Locate the cell with the specified text and output its (X, Y) center coordinate. 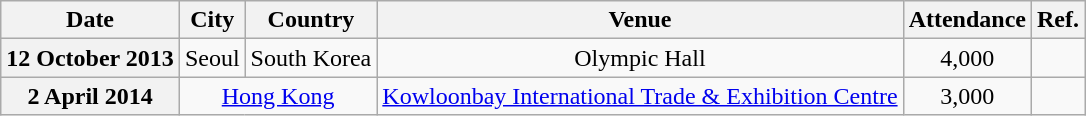
Seoul (212, 58)
Date (90, 20)
Ref. (1058, 20)
Kowloonbay International Trade & Exhibition Centre (640, 96)
Venue (640, 20)
12 October 2013 (90, 58)
Hong Kong (278, 96)
Attendance (967, 20)
South Korea (311, 58)
City (212, 20)
2 April 2014 (90, 96)
4,000 (967, 58)
3,000 (967, 96)
Country (311, 20)
Olympic Hall (640, 58)
